Identify which cell holds the provided text, then report its [x, y] central coordinate. 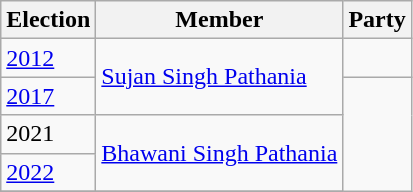
2021 [48, 134]
2012 [48, 58]
2022 [48, 172]
Sujan Singh Pathania [220, 77]
Member [220, 20]
2017 [48, 96]
Bhawani Singh Pathania [220, 153]
Election [48, 20]
Party [377, 20]
